Locate the cell with the specified text and output its [x, y] center coordinate. 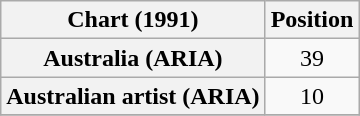
Position [312, 20]
10 [312, 96]
Australian artist (ARIA) [133, 96]
Chart (1991) [133, 20]
39 [312, 58]
Australia (ARIA) [133, 58]
